Pinpoint the cell where the given text exists, returning its [X, Y] midpoint coordinate. 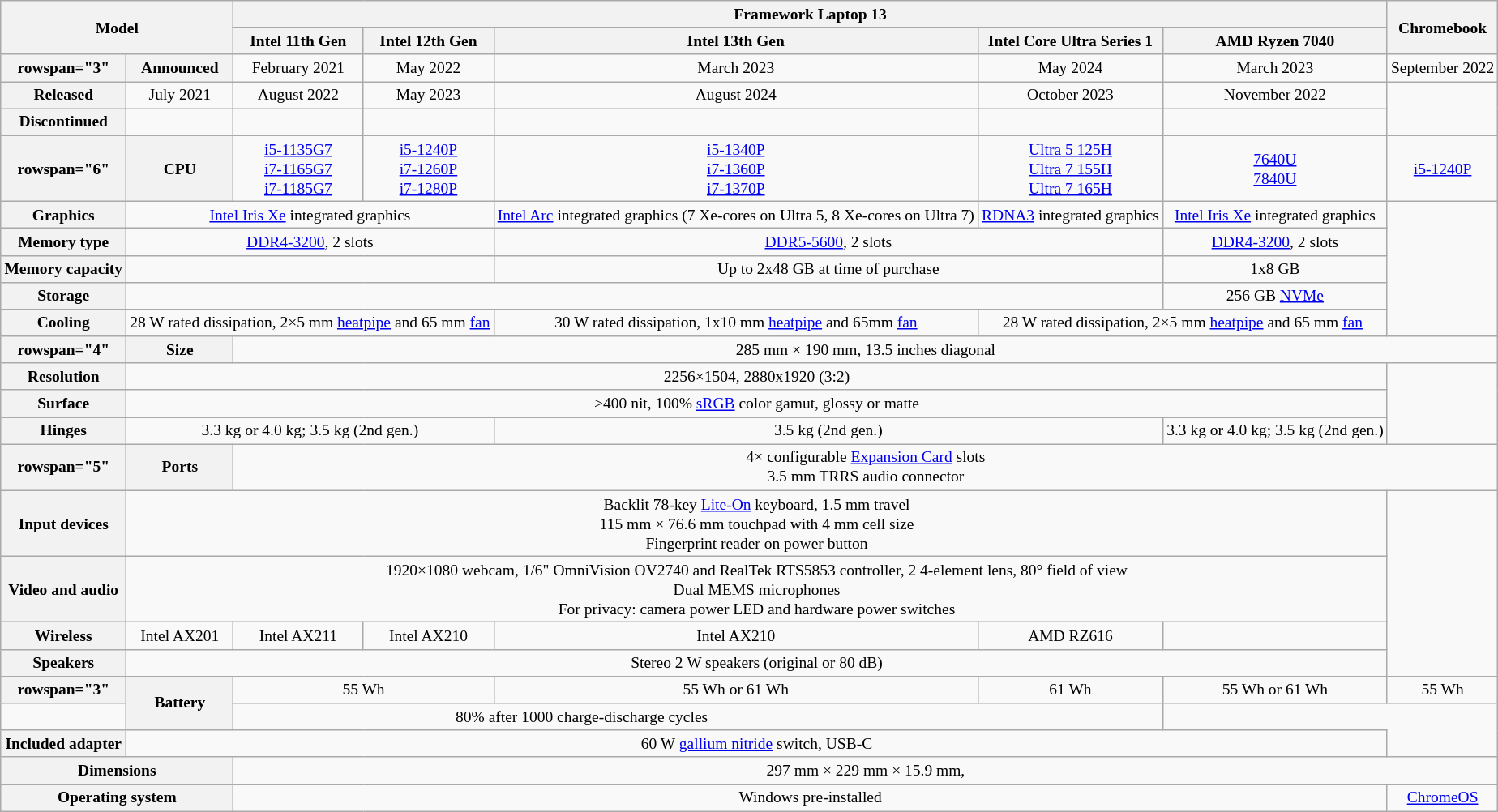
ChromeOS [1443, 797]
Resolution [63, 376]
Intel 13th Gen [736, 41]
Stereo 2 W speakers (original or 80 dB) [757, 663]
30 W rated dissipation, 1x10 mm heatpipe and 65mm fan [736, 323]
Announced [180, 68]
Backlit 78-key Lite-On keyboard, 1.5 mm travel115 mm × 76.6 mm touchpad with 4 mm cell sizeFingerprint reader on power button [757, 524]
Graphics [63, 214]
Speakers [63, 663]
Hinges [63, 431]
May 2022 [428, 68]
Intel AX201 [180, 635]
Windows pre-installed [811, 797]
Intel 12th Gen [428, 41]
Storage [63, 295]
Ultra 5 125HUltra 7 155HUltra 7 165H [1070, 169]
AMD RZ616 [1070, 635]
7640U7840U [1274, 169]
November 2022 [1274, 96]
i5-1135G7i7-1165G7i7-1185G7 [298, 169]
Memory type [63, 241]
Input devices [63, 524]
AMD Ryzen 7040 [1274, 41]
Video and audio [63, 590]
Intel 11th Gen [298, 41]
October 2023 [1070, 96]
DDR5-5600, 2 slots [828, 241]
Model [117, 28]
Chromebook [1443, 28]
61 Wh [1070, 689]
rowspan="6" [63, 169]
>400 nit, 100% sRGB color gamut, glossy or matte [757, 404]
Wireless [63, 635]
256 GB NVMe [1274, 295]
May 2023 [428, 96]
285 mm × 190 mm, 13.5 inches diagonal [866, 350]
3.5 kg (2nd gen.) [828, 431]
Included adapter [63, 744]
July 2021 [180, 96]
Operating system [117, 797]
i5-1240Pi7-1260Pi7-1280P [428, 169]
Intel AX211 [298, 635]
rowspan="4" [63, 350]
Intel Arc integrated graphics (7 Xe-cores on Ultra 5, 8 Xe-cores on Ultra 7) [736, 214]
August 2024 [736, 96]
Up to 2x48 GB at time of purchase [828, 269]
i5-1340Pi7-1360Pi7-1370P [736, 169]
Ports [180, 467]
2256×1504, 2880x1920 (3:2) [757, 376]
60 W gallium nitride switch, USB-C [757, 744]
Size [180, 350]
Discontinued [63, 122]
Intel Core Ultra Series 1 [1070, 41]
1x8 GB [1274, 269]
September 2022 [1443, 68]
i5-1240P [1443, 169]
rowspan="5" [63, 467]
Dimensions [117, 770]
RDNA3 integrated graphics [1070, 214]
Surface [63, 404]
Framework Laptop 13 [811, 15]
Battery [180, 703]
Released [63, 96]
Memory capacity [63, 269]
4× configurable Expansion Card slots3.5 mm TRRS audio connector [866, 467]
297 mm × 229 mm × 15.9 mm, [866, 770]
February 2021 [298, 68]
August 2022 [298, 96]
Cooling [63, 323]
CPU [180, 169]
May 2024 [1070, 68]
80% after 1000 charge-discharge cycles [582, 716]
